Identify which cell holds the provided text, then report its (X, Y) central coordinate. 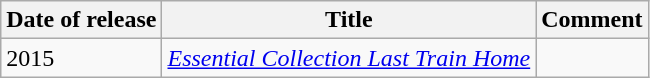
2015 (82, 58)
Date of release (82, 20)
Title (349, 20)
Essential Collection Last Train Home (349, 58)
Comment (592, 20)
